Extract the (x, y) coordinate from the center of the cell holding the provided text.  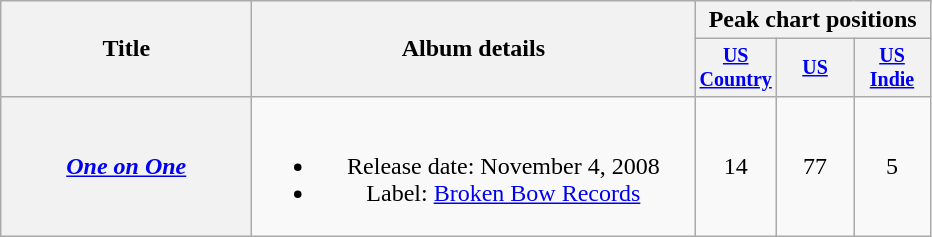
US (816, 68)
14 (736, 166)
US Country (736, 68)
Title (126, 49)
US Indie (892, 68)
Release date: November 4, 2008Label: Broken Bow Records (474, 166)
Album details (474, 49)
One on One (126, 166)
5 (892, 166)
77 (816, 166)
Peak chart positions (813, 20)
